Search for the cell housing the specified text and yield its (x, y) center coordinate. 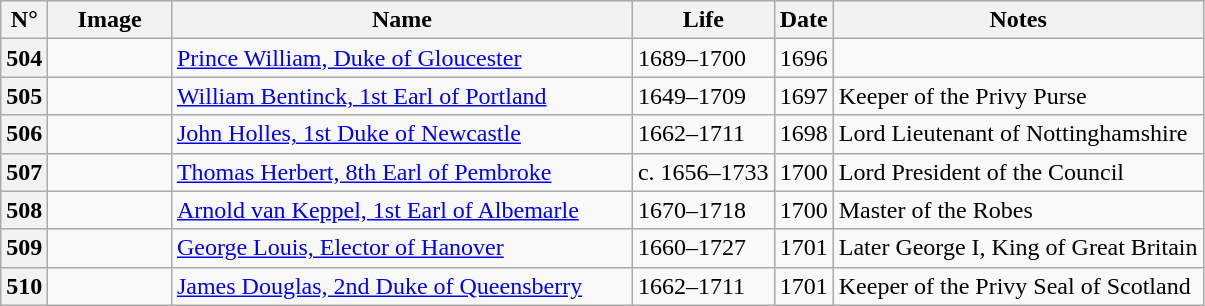
N° (24, 20)
Date (804, 20)
509 (24, 248)
Keeper of the Privy Seal of Scotland (1018, 286)
505 (24, 96)
John Holles, 1st Duke of Newcastle (402, 134)
1649–1709 (703, 96)
James Douglas, 2nd Duke of Queensberry (402, 286)
510 (24, 286)
Thomas Herbert, 8th Earl of Pembroke (402, 172)
507 (24, 172)
Lord Lieutenant of Nottinghamshire (1018, 134)
1660–1727 (703, 248)
Notes (1018, 20)
508 (24, 210)
1696 (804, 58)
504 (24, 58)
1670–1718 (703, 210)
Name (402, 20)
Arnold van Keppel, 1st Earl of Albemarle (402, 210)
506 (24, 134)
1689–1700 (703, 58)
Life (703, 20)
George Louis, Elector of Hanover (402, 248)
Lord President of the Council (1018, 172)
Keeper of the Privy Purse (1018, 96)
1697 (804, 96)
Prince William, Duke of Gloucester (402, 58)
Master of the Robes (1018, 210)
c. 1656–1733 (703, 172)
1698 (804, 134)
Later George I, King of Great Britain (1018, 248)
Image (110, 20)
William Bentinck, 1st Earl of Portland (402, 96)
